From the cell containing the given text, extract its center point as [X, Y] coordinate. 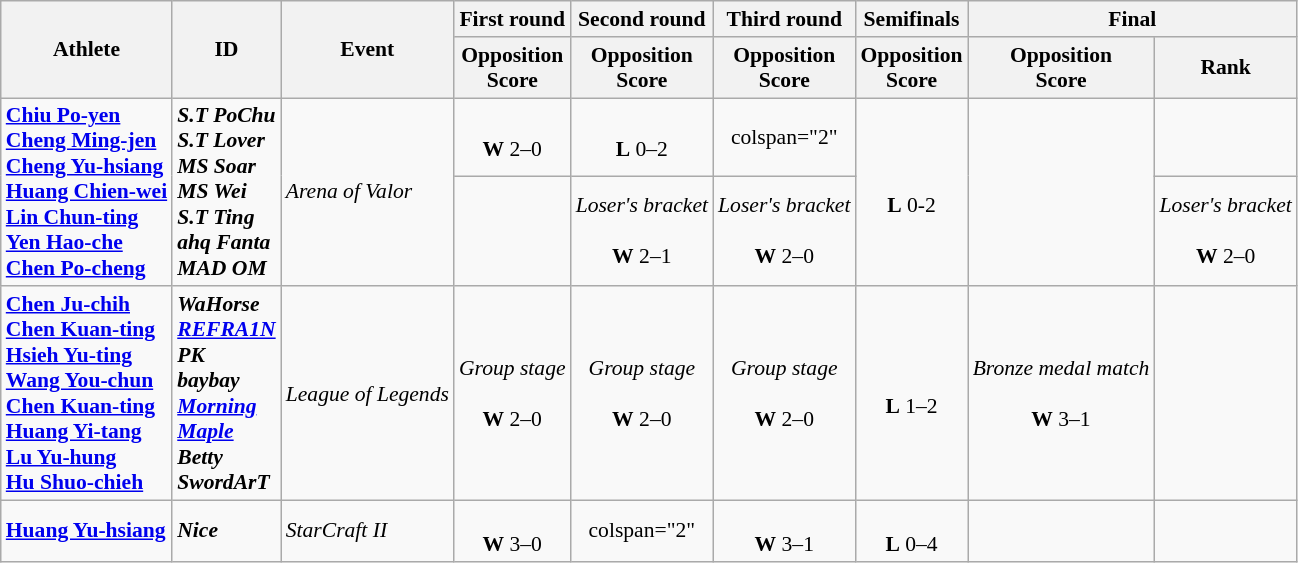
WaHorseREFRA1NPKbaybayMorningMapleBettySwordArT [226, 394]
S.T PoChuS.T LoverMS SoarMS WeiS.T Tingahq FantaMAD OM [226, 192]
Huang Yu-hsiang [86, 532]
Final [1132, 19]
Chiu Po-yenCheng Ming-jenCheng Yu-hsiangHuang Chien-weiLin Chun-tingYen Hao-cheChen Po-cheng [86, 192]
Semifinals [911, 19]
Loser's bracketW 2–1 [642, 232]
Nice [226, 532]
L 0–2 [642, 137]
W 2–0 [512, 137]
W 3–0 [512, 532]
W 3–1 [784, 532]
League of Legends [368, 394]
Arena of Valor [368, 192]
L 1–2 [911, 394]
L 0–4 [911, 532]
StarCraft II [368, 532]
Second round [642, 19]
First round [512, 19]
Event [368, 50]
Athlete [86, 50]
ID [226, 50]
Chen Ju-chihChen Kuan-tingHsieh Yu-tingWang You-chunChen Kuan-tingHuang Yi-tangLu Yu-hungHu Shuo-chieh [86, 394]
Third round [784, 19]
L 0-2 [911, 192]
Rank [1225, 68]
Bronze medal matchW 3–1 [1062, 394]
